Detect which cell encompasses the target text, then output its [X, Y] center coordinate. 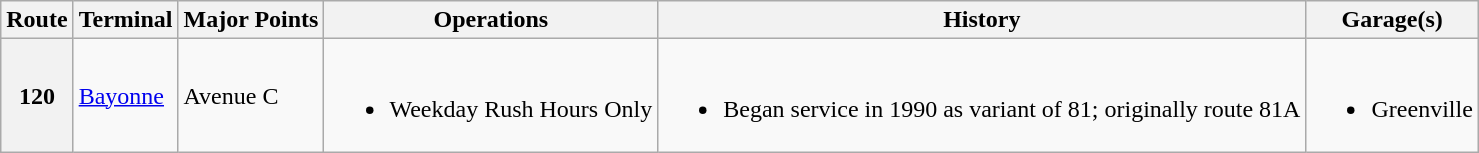
Greenville [1392, 96]
Terminal [126, 20]
History [982, 20]
Avenue C [251, 96]
Operations [491, 20]
Major Points [251, 20]
Garage(s) [1392, 20]
Weekday Rush Hours Only [491, 96]
120 [37, 96]
Began service in 1990 as variant of 81; originally route 81A [982, 96]
Bayonne [126, 96]
Route [37, 20]
